Scan for the cell matching the given text and deliver its [x, y] coordinate at center. 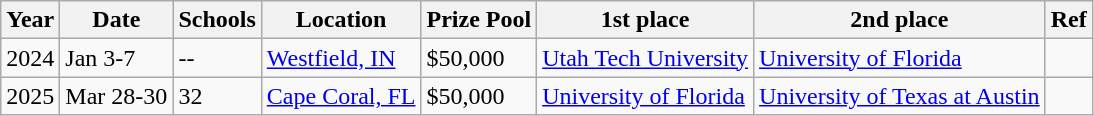
Year [30, 20]
2nd place [900, 20]
32 [217, 96]
-- [217, 58]
2025 [30, 96]
Westfield, IN [341, 58]
Cape Coral, FL [341, 96]
Utah Tech University [646, 58]
Mar 28-30 [116, 96]
2024 [30, 58]
Date [116, 20]
Schools [217, 20]
Location [341, 20]
Prize Pool [479, 20]
1st place [646, 20]
University of Texas at Austin [900, 96]
Ref [1068, 20]
Jan 3-7 [116, 58]
